Determine the (x, y) coordinate at the center of the cell enclosing the given text.  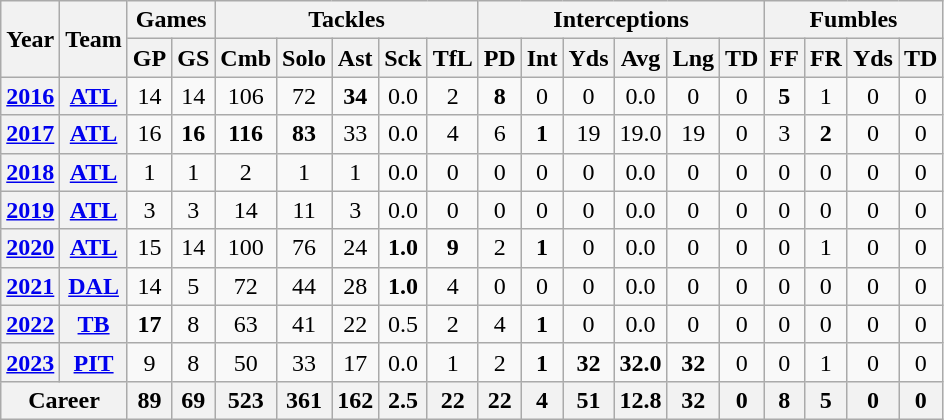
12.8 (640, 400)
0.5 (403, 324)
83 (304, 134)
361 (304, 400)
106 (246, 96)
15 (149, 248)
PIT (94, 362)
6 (500, 134)
GS (194, 58)
Career (64, 400)
Solo (304, 58)
41 (304, 324)
Cmb (246, 58)
FF (784, 58)
44 (304, 286)
Tackles (346, 20)
2018 (30, 172)
Int (542, 58)
116 (246, 134)
2023 (30, 362)
Team (94, 39)
Games (170, 20)
162 (356, 400)
89 (149, 400)
28 (356, 286)
2016 (30, 96)
63 (246, 324)
2017 (30, 134)
2019 (30, 210)
Interceptions (621, 20)
76 (304, 248)
100 (246, 248)
Fumbles (854, 20)
19.0 (640, 134)
523 (246, 400)
Ast (356, 58)
Avg (640, 58)
FR (826, 58)
2.5 (403, 400)
11 (304, 210)
Lng (693, 58)
2021 (30, 286)
2022 (30, 324)
PD (500, 58)
69 (194, 400)
TB (94, 324)
Sck (403, 58)
34 (356, 96)
50 (246, 362)
DAL (94, 286)
51 (588, 400)
32.0 (640, 362)
Year (30, 39)
GP (149, 58)
2020 (30, 248)
24 (356, 248)
TfL (452, 58)
